Detect which cell encompasses the target text, then output its [X, Y] center coordinate. 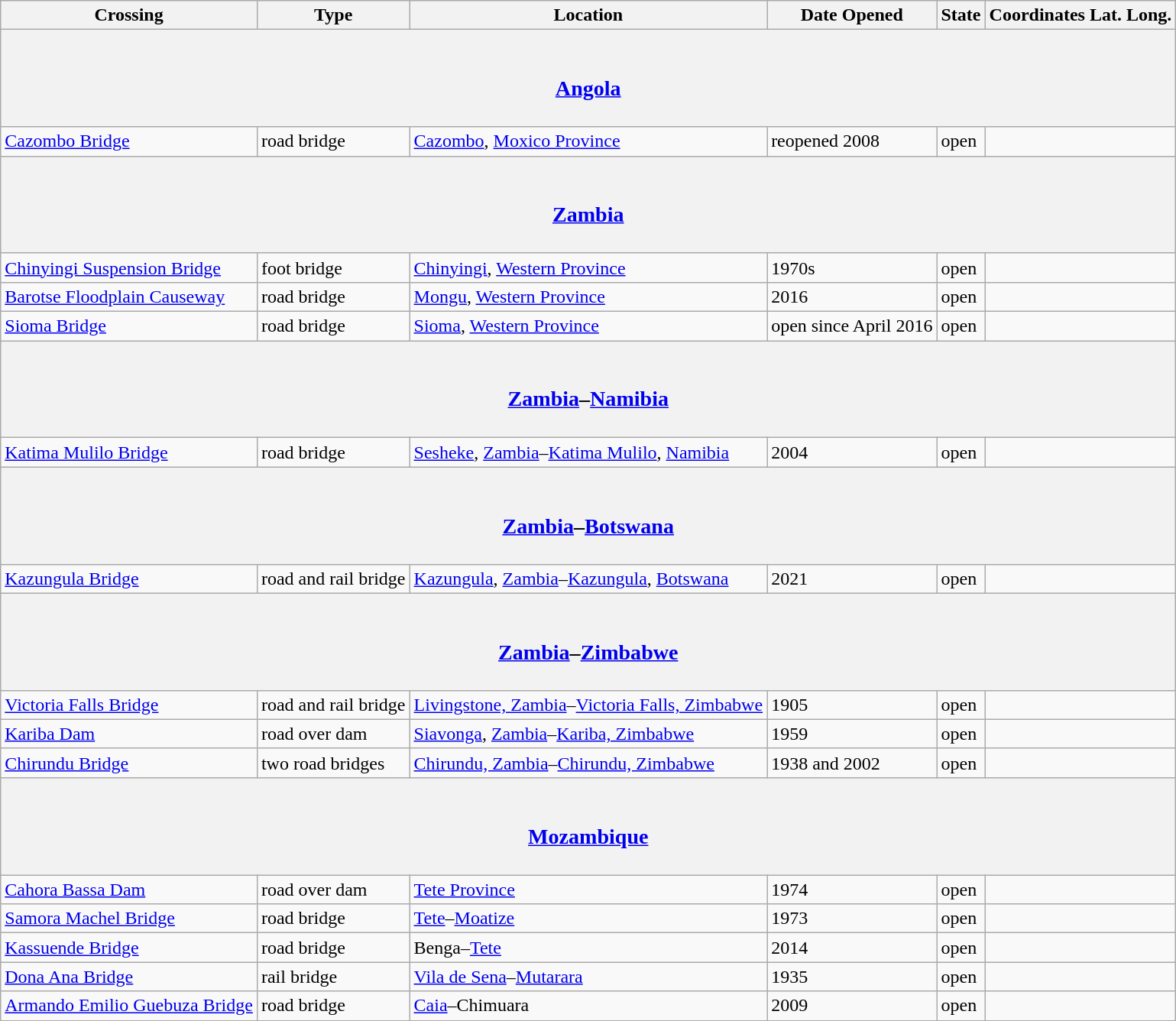
Benga–Tete [588, 948]
2021 [852, 579]
rail bridge [333, 977]
Chinyingi, Western Province [588, 267]
Cazombo Bridge [129, 141]
Sesheke, Zambia–Katima Mulilo, Namibia [588, 452]
Cahora Bassa Dam [129, 890]
Siavonga, Zambia–Kariba, Zimbabwe [588, 734]
Kazungula Bridge [129, 579]
Mongu, Western Province [588, 297]
Caia–Chimuara [588, 1006]
1973 [852, 919]
Type [333, 15]
Chirundu Bridge [129, 763]
Armando Emilio Guebuza Bridge [129, 1006]
2004 [852, 452]
Dona Ana Bridge [129, 977]
2009 [852, 1006]
Sioma Bridge [129, 326]
Kariba Dam [129, 734]
1935 [852, 977]
Crossing [129, 15]
Zambia–Namibia [588, 390]
Angola [588, 78]
Zambia [588, 205]
1970s [852, 267]
Zambia–Zimbabwe [588, 642]
Katima Mulilo Bridge [129, 452]
Mozambique [588, 825]
Chinyingi Suspension Bridge [129, 267]
Tete–Moatize [588, 919]
1974 [852, 890]
Coordinates Lat. Long. [1080, 15]
foot bridge [333, 267]
2014 [852, 948]
State [961, 15]
Sioma, Western Province [588, 326]
1938 and 2002 [852, 763]
Date Opened [852, 15]
Tete Province [588, 890]
Victoria Falls Bridge [129, 705]
Livingstone, Zambia–Victoria Falls, Zimbabwe [588, 705]
reopened 2008 [852, 141]
Samora Machel Bridge [129, 919]
two road bridges [333, 763]
Barotse Floodplain Causeway [129, 297]
2016 [852, 297]
1905 [852, 705]
Cazombo, Moxico Province [588, 141]
Vila de Sena–Mutarara [588, 977]
open since April 2016 [852, 326]
Zambia–Botswana [588, 515]
Kassuende Bridge [129, 948]
1959 [852, 734]
Kazungula, Zambia–Kazungula, Botswana [588, 579]
Location [588, 15]
Chirundu, Zambia–Chirundu, Zimbabwe [588, 763]
